Extract the (x, y) coordinate from the center of the cell holding the provided text.  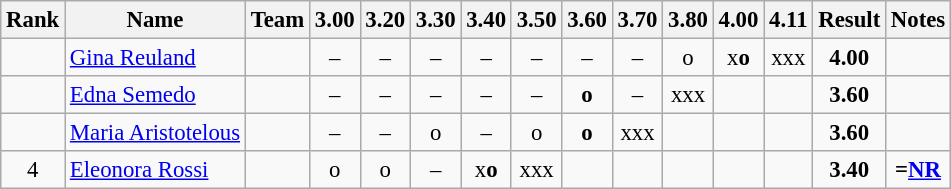
Result (850, 20)
3.50 (536, 20)
3.20 (385, 20)
3.70 (637, 20)
Name (156, 20)
3.00 (335, 20)
Rank (33, 20)
Notes (918, 20)
3.30 (435, 20)
Maria Aristotelous (156, 133)
3.80 (688, 20)
4 (33, 170)
Team (277, 20)
=NR (918, 170)
Eleonora Rossi (156, 170)
Edna Semedo (156, 95)
Gina Reuland (156, 58)
4.11 (788, 20)
